Scan for the cell matching the given text and deliver its [X, Y] coordinate at center. 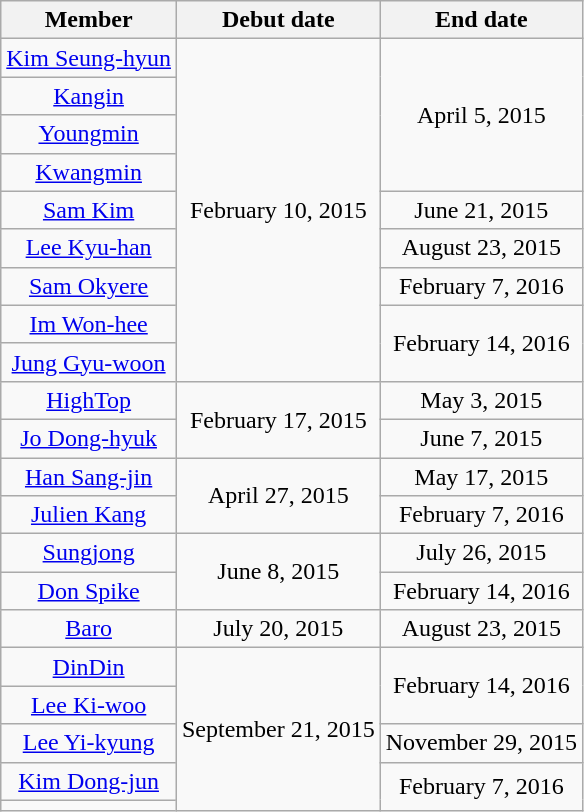
February 17, 2015 [278, 419]
June 21, 2015 [481, 210]
February 10, 2015 [278, 210]
End date [481, 20]
Han Sang-jin [89, 477]
Kim Dong-jun [89, 781]
Sungjong [89, 553]
Debut date [278, 20]
Lee Yi-kyung [89, 743]
Don Spike [89, 591]
November 29, 2015 [481, 743]
Kim Seung-hyun [89, 58]
Lee Ki-woo [89, 705]
Lee Kyu-han [89, 248]
Jung Gyu-woon [89, 362]
Sam Kim [89, 210]
DinDin [89, 667]
Kangin [89, 96]
Julien Kang [89, 515]
Kwangmin [89, 172]
April 27, 2015 [278, 496]
May 3, 2015 [481, 400]
July 20, 2015 [278, 629]
Member [89, 20]
Jo Dong-hyuk [89, 438]
Baro [89, 629]
Youngmin [89, 134]
June 7, 2015 [481, 438]
June 8, 2015 [278, 572]
July 26, 2015 [481, 553]
April 5, 2015 [481, 115]
HighTop [89, 400]
Sam Okyere [89, 286]
September 21, 2015 [278, 730]
May 17, 2015 [481, 477]
Im Won-hee [89, 324]
